Detect which cell encompasses the target text, then output its (x, y) center coordinate. 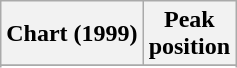
Peak position (189, 34)
Chart (1999) (72, 34)
